Scan for the cell matching the given text and deliver its (x, y) coordinate at center. 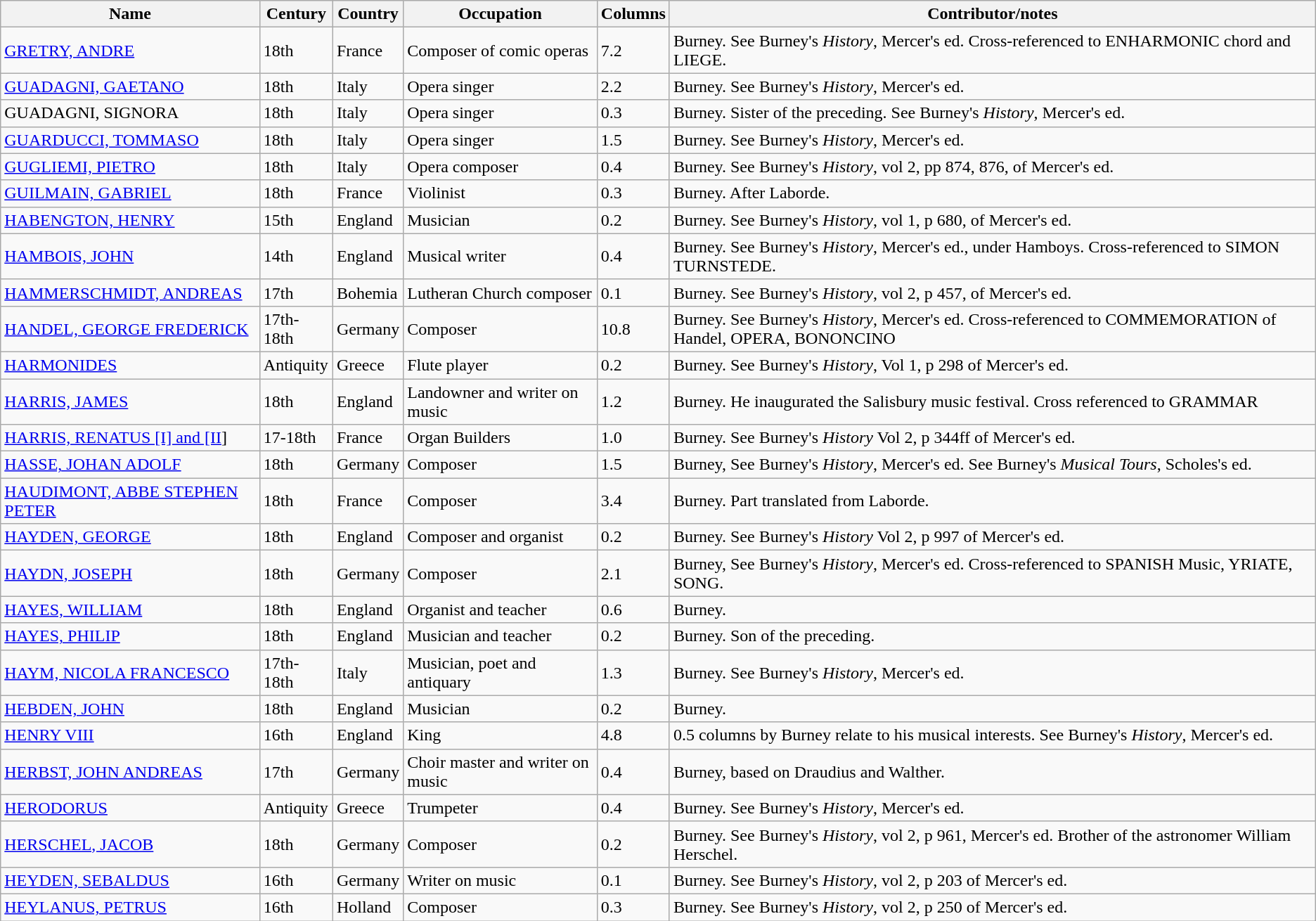
Country (368, 14)
Lutheran Church composer (501, 292)
15th (296, 220)
Burney. See Burney's History, vol 2, p 203 of Mercer's ed. (993, 880)
GUARDUCCI, TOMMASO (131, 140)
1.2 (633, 401)
Composer of comic operas (501, 51)
Choir master and writer on music (501, 772)
Burney, See Burney's History, Mercer's ed. See Burney's Musical Tours, Scholes's ed. (993, 465)
HEYLANUS, PETRUS (131, 907)
Burney. See Burney's History, Mercer's ed., under Hamboys. Cross-referenced to SIMON TURNSTEDE. (993, 256)
Name (131, 14)
2.2 (633, 86)
Burney. See Burney's History Vol 2, p 344ff of Mercer's ed. (993, 438)
10.8 (633, 329)
HASSE, JOHAN ADOLF (131, 465)
Century (296, 14)
Organ Builders (501, 438)
GUADAGNI, SIGNORA (131, 113)
0.6 (633, 610)
HAYES, WILLIAM (131, 610)
3.4 (633, 501)
GUILMAIN, GABRIEL (131, 193)
Burney. After Laborde. (993, 193)
Landowner and writer on music (501, 401)
Contributor/notes (993, 14)
HEBDEN, JOHN (131, 709)
Burney, See Burney's History, Mercer's ed. Cross-referenced to SPANISH Music, YRIATE, SONG. (993, 574)
Burney. Son of the preceding. (993, 636)
HERSCHEL, JACOB (131, 844)
Bohemia (368, 292)
HENRY VIII (131, 735)
Burney. See Burney's History Vol 2, p 997 of Mercer's ed. (993, 537)
Musical writer (501, 256)
Burney, based on Draudius and Walther. (993, 772)
Burney. He inaugurated the Salisbury music festival. Cross referenced to GRAMMAR (993, 401)
Violinist (501, 193)
Musician, poet and antiquary (501, 672)
HARMONIDES (131, 365)
1.0 (633, 438)
HAMMERSCHMIDT, ANDREAS (131, 292)
Flute player (501, 365)
HAUDIMONT, ABBE STEPHEN PETER (131, 501)
Columns (633, 14)
Opera composer (501, 167)
HARRIS, RENATUS [I] and [II] (131, 438)
HERBST, JOHN ANDREAS (131, 772)
Musician and teacher (501, 636)
HAYDN, JOSEPH (131, 574)
GUGLIEMI, PIETRO (131, 167)
Burney. See Burney's History, vol 2, pp 874, 876, of Mercer's ed. (993, 167)
0.5 columns by Burney relate to his musical interests. See Burney's History, Mercer's ed. (993, 735)
Burney. Part translated from Laborde. (993, 501)
Writer on music (501, 880)
King (501, 735)
Burney. See Burney's History, Mercer's ed. Cross-referenced to ENHARMONIC chord and LIEGE. (993, 51)
Burney. See Burney's History, Vol 1, p 298 of Mercer's ed. (993, 365)
HANDEL, GEORGE FREDERICK (131, 329)
HARRIS, JAMES (131, 401)
HABENGTON, HENRY (131, 220)
HAMBOIS, JOHN (131, 256)
7.2 (633, 51)
Burney. Sister of the preceding. See Burney's History, Mercer's ed. (993, 113)
GRETRY, ANDRE (131, 51)
Burney. See Burney's History, vol 2, p 457, of Mercer's ed. (993, 292)
14th (296, 256)
Burney. See Burney's History, vol 2, p 961, Mercer's ed. Brother of the astronomer William Herschel. (993, 844)
17-18th (296, 438)
GUADAGNI, GAETANO (131, 86)
Organist and teacher (501, 610)
Composer and organist (501, 537)
Trumpeter (501, 808)
Burney. See Burney's History, vol 1, p 680, of Mercer's ed. (993, 220)
HAYDEN, GEORGE (131, 537)
HAYM, NICOLA FRANCESCO (131, 672)
1.3 (633, 672)
Burney. See Burney's History, Mercer's ed. Cross-referenced to COMMEMORATION of Handel, OPERA, BONONCINO (993, 329)
HERODORUS (131, 808)
Holland (368, 907)
HAYES, PHILIP (131, 636)
Occupation (501, 14)
HEYDEN, SEBALDUS (131, 880)
4.8 (633, 735)
Burney. See Burney's History, vol 2, p 250 of Mercer's ed. (993, 907)
2.1 (633, 574)
